Find where the given text appears and provide that cell's center as (x, y) coordinate. 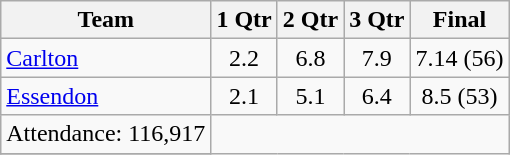
6.8 (310, 58)
Final (460, 20)
2.2 (244, 58)
2 Qtr (310, 20)
Team (106, 20)
5.1 (310, 96)
3 Qtr (377, 20)
Attendance: 116,917 (106, 134)
7.14 (56) (460, 58)
Carlton (106, 58)
8.5 (53) (460, 96)
1 Qtr (244, 20)
7.9 (377, 58)
6.4 (377, 96)
Essendon (106, 96)
2.1 (244, 96)
